From the cell containing the given text, extract its center point as [x, y] coordinate. 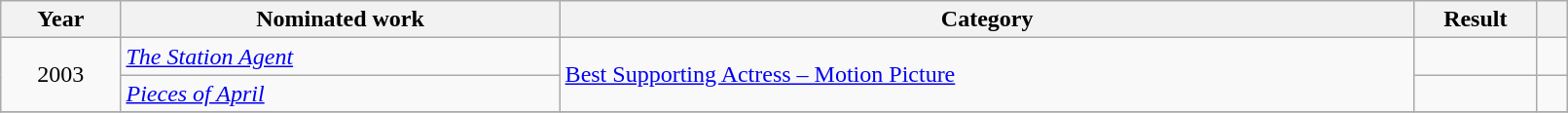
Year [60, 19]
2003 [60, 75]
The Station Agent [341, 56]
Category [987, 19]
Best Supporting Actress – Motion Picture [987, 75]
Result [1476, 19]
Nominated work [341, 19]
Pieces of April [341, 94]
